Return [x, y] of the center of cell containing provided text 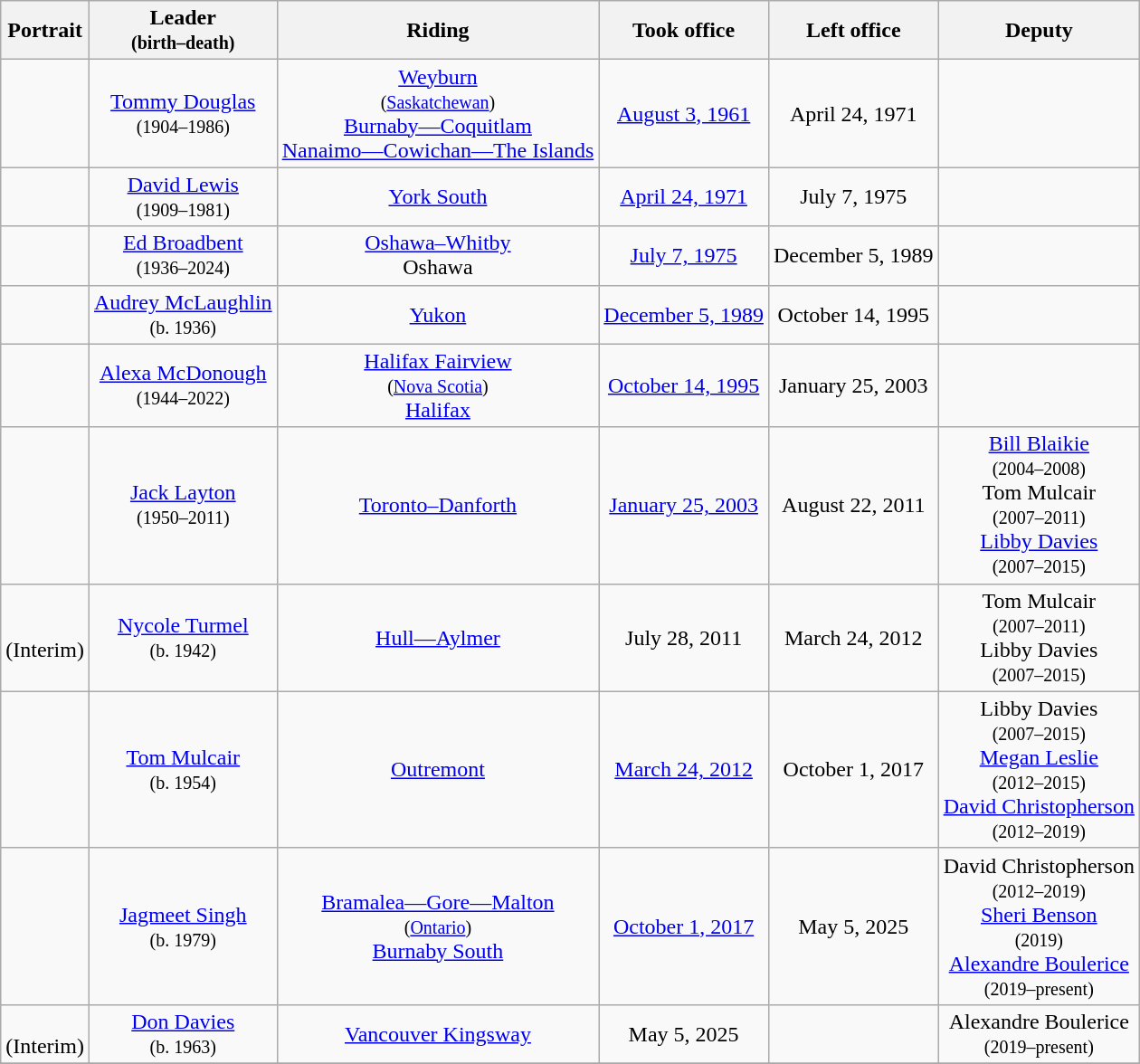
Deputy [1039, 31]
Hull—Aylmer [438, 637]
Yukon [438, 315]
York South [438, 197]
Weyburn (Saskatchewan) Burnaby—Coquitlam Nanaimo—Cowichan—The Islands [438, 114]
Libby Davies(2007–2015)Megan Leslie(2012–2015)David Christopherson(2012–2019) [1039, 769]
Oshawa–Whitby Oshawa [438, 255]
Tom Mulcair(b. 1954) [183, 769]
Alexa McDonough(1944–2022) [183, 385]
Toronto–Danforth [438, 505]
Tom Mulcair(2007–2011)Libby Davies(2007–2015) [1039, 637]
Bramalea—Gore—Malton (Ontario) Burnaby South [438, 926]
Riding [438, 31]
Bill Blaikie(2004–2008)Tom Mulcair(2007–2011)Libby Davies(2007–2015) [1039, 505]
David Christopherson(2012–2019)Sheri Benson(2019)Alexandre Boulerice(2019–present) [1039, 926]
Leader(birth–death) [183, 31]
August 22, 2011 [853, 505]
Left office [853, 31]
Nycole Turmel(b. 1942) [183, 637]
August 3, 1961 [684, 114]
Audrey McLaughlin(b. 1936) [183, 315]
Vancouver Kingsway [438, 1033]
Don Davies(b. 1963) [183, 1033]
Took office [684, 31]
Jagmeet Singh(b. 1979) [183, 926]
David Lewis(1909–1981) [183, 197]
Alexandre Boulerice(2019–present) [1039, 1033]
Tommy Douglas(1904–1986) [183, 114]
Halifax Fairview (Nova Scotia) Halifax [438, 385]
July 28, 2011 [684, 637]
Ed Broadbent(1936–2024) [183, 255]
Outremont [438, 769]
Jack Layton(1950–2011) [183, 505]
Portrait [45, 31]
